Provide the [x, y] coordinate of the cell's center where the given text is located.  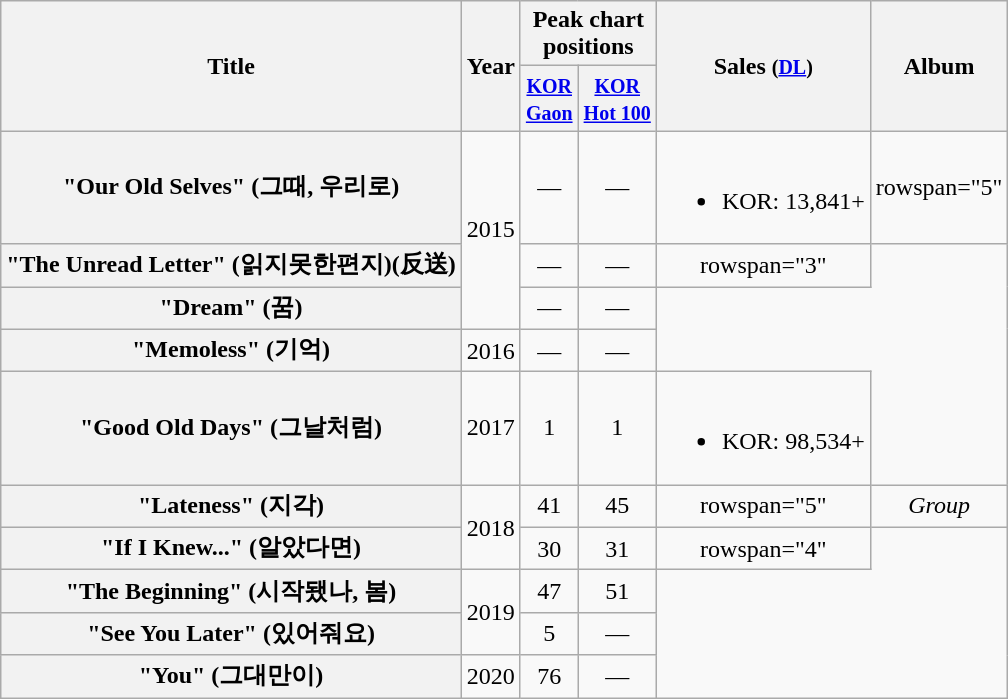
Group [939, 506]
47 [549, 592]
rowspan="3" [763, 266]
KOR: 13,841+ [763, 188]
Sales (DL) [763, 66]
5 [549, 634]
"Dream" (꿈) [232, 308]
"The Unread Letter" (읽지못한편지)(反送) [232, 266]
"Our Old Selves" (그때, 우리로) [232, 188]
30 [549, 548]
76 [549, 676]
Title [232, 66]
KOR: 98,534+ [763, 428]
2020 [490, 676]
41 [549, 506]
"See You Later" (있어줘요) [232, 634]
"The Beginning" (시작됐나, 봄) [232, 592]
"You" (그대만이) [232, 676]
51 [617, 592]
KORGaon [549, 98]
Year [490, 66]
Peak chart positions [588, 34]
"Lateness" (지각) [232, 506]
2016 [490, 350]
KORHot 100 [617, 98]
2019 [490, 612]
31 [617, 548]
"Good Old Days" (그날처럼) [232, 428]
"If I Knew..." (알았다면) [232, 548]
45 [617, 506]
"Memoless" (기억) [232, 350]
rowspan="4" [763, 548]
Album [939, 66]
2017 [490, 428]
2015 [490, 230]
2018 [490, 528]
